Search for the cell housing the specified text and yield its (X, Y) center coordinate. 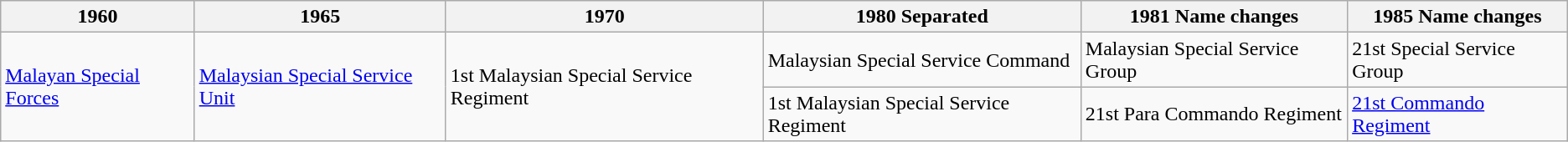
Malaysian Special Service Command (921, 60)
1965 (320, 17)
1985 Name changes (1457, 17)
1970 (605, 17)
1980 Separated (921, 17)
Malayan Special Forces (97, 87)
21st Para Commando Regiment (1214, 114)
21st Commando Regiment (1457, 114)
1981 Name changes (1214, 17)
1960 (97, 17)
21st Special Service Group (1457, 60)
Malaysian Special Service Unit (320, 87)
Malaysian Special Service Group (1214, 60)
